Provide the [X, Y] coordinate of the cell's center where the given text is located.  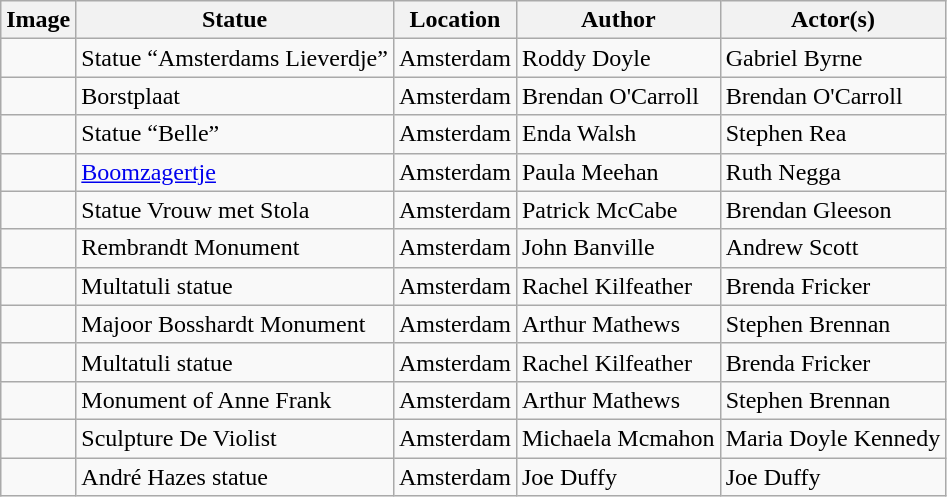
Michaela Mcmahon [618, 438]
Author [618, 20]
Actor(s) [833, 20]
Enda Walsh [618, 134]
Stephen Rea [833, 134]
Maria Doyle Kennedy [833, 438]
Andrew Scott [833, 248]
Roddy Doyle [618, 58]
Image [38, 20]
Location [454, 20]
Rembrandt Monument [235, 248]
John Banville [618, 248]
Statue “Amsterdams Lieverdje” [235, 58]
Statue [235, 20]
André Hazes statue [235, 477]
Paula Meehan [618, 172]
Statue Vrouw met Stola [235, 210]
Sculpture De Violist [235, 438]
Statue “Belle” [235, 134]
Boomzagertje [235, 172]
Patrick McCabe [618, 210]
Ruth Negga [833, 172]
Monument of Anne Frank [235, 400]
Majoor Bosshardt Monument [235, 324]
Borstplaat [235, 96]
Brendan Gleeson [833, 210]
Gabriel Byrne [833, 58]
